Pinpoint the cell where the given text exists, returning its [x, y] midpoint coordinate. 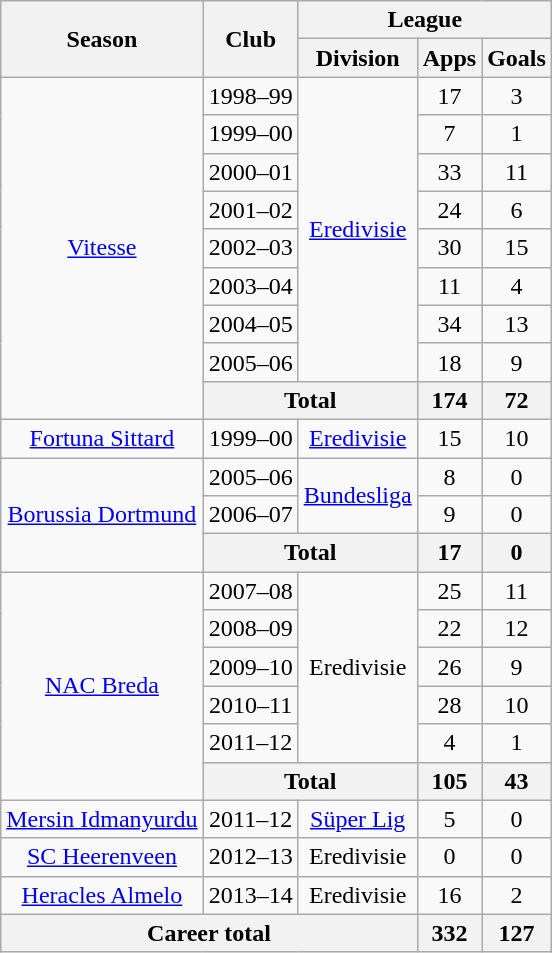
7 [449, 134]
2 [517, 895]
Division [358, 58]
Fortuna Sittard [102, 438]
127 [517, 933]
22 [449, 629]
174 [449, 400]
Career total [209, 933]
72 [517, 400]
2007–08 [250, 591]
2004–05 [250, 324]
Mersin Idmanyurdu [102, 819]
25 [449, 591]
26 [449, 667]
16 [449, 895]
28 [449, 705]
24 [449, 210]
18 [449, 362]
Borussia Dortmund [102, 515]
34 [449, 324]
2008–09 [250, 629]
2000–01 [250, 172]
2002–03 [250, 248]
League [424, 20]
2001–02 [250, 210]
Bundesliga [358, 496]
Apps [449, 58]
5 [449, 819]
332 [449, 933]
2003–04 [250, 286]
6 [517, 210]
Club [250, 39]
Vitesse [102, 248]
Süper Lig [358, 819]
12 [517, 629]
Season [102, 39]
1998–99 [250, 96]
13 [517, 324]
3 [517, 96]
Heracles Almelo [102, 895]
NAC Breda [102, 686]
2012–13 [250, 857]
105 [449, 781]
30 [449, 248]
2006–07 [250, 515]
Goals [517, 58]
43 [517, 781]
2010–11 [250, 705]
8 [449, 477]
2009–10 [250, 667]
2013–14 [250, 895]
SC Heerenveen [102, 857]
33 [449, 172]
